Determine the (X, Y) coordinate at the center of the cell enclosing the given text.  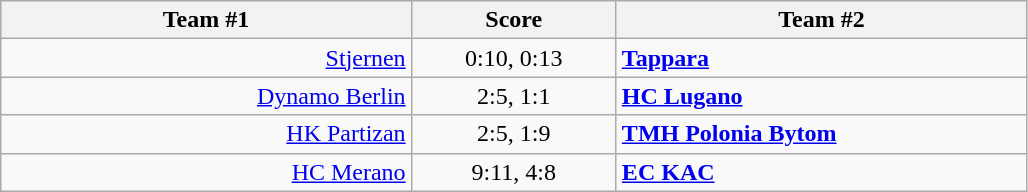
HC Lugano (821, 96)
2:5, 1:9 (514, 134)
EC KAC (821, 172)
0:10, 0:13 (514, 58)
HC Merano (206, 172)
Team #1 (206, 20)
2:5, 1:1 (514, 96)
9:11, 4:8 (514, 172)
Team #2 (821, 20)
Dynamo Berlin (206, 96)
Stjernen (206, 58)
HK Partizan (206, 134)
Score (514, 20)
TMH Polonia Bytom (821, 134)
Tappara (821, 58)
